Return the (x, y) coordinate for the center point of the cell that contains the specified text.  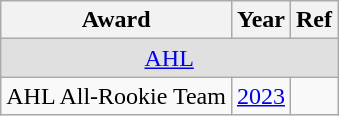
Year (260, 20)
AHL All-Rookie Team (116, 96)
Ref (314, 20)
Award (116, 20)
AHL (170, 58)
2023 (260, 96)
